Output the [X, Y] coordinate of the center of the cell containing the given text.  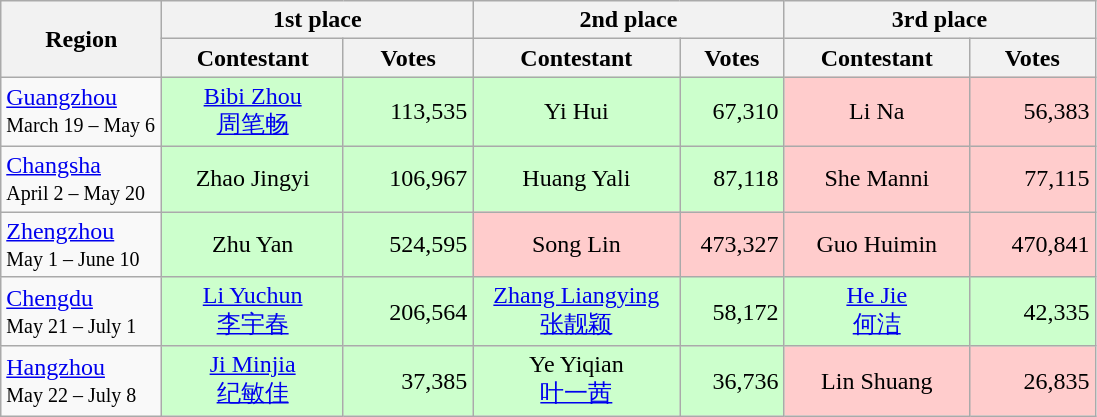
ChengduMay 21 – July 1 [82, 312]
Song Lin [576, 244]
206,564 [408, 312]
42,335 [1032, 312]
1st place [318, 20]
87,118 [732, 178]
Ye Yiqian叶一茜 [576, 381]
Yi Hui [576, 112]
470,841 [1032, 244]
Li Yuchun李宇春 [253, 312]
Ji Minjia纪敏佳 [253, 381]
77,115 [1032, 178]
ZhengzhouMay 1 – June 10 [82, 244]
36,736 [732, 381]
Zhao Jingyi [253, 178]
Bibi Zhou周笔畅 [253, 112]
Guo Huimin [877, 244]
26,835 [1032, 381]
She Manni [877, 178]
473,327 [732, 244]
ChangshaApril 2 – May 20 [82, 178]
58,172 [732, 312]
3rd place [940, 20]
Huang Yali [576, 178]
Region [82, 39]
Zhang Liangying张靓颖 [576, 312]
106,967 [408, 178]
56,383 [1032, 112]
HangzhouMay 22 – July 8 [82, 381]
GuangzhouMarch 19 – May 6 [82, 112]
67,310 [732, 112]
Zhu Yan [253, 244]
He Jie何洁 [877, 312]
Li Na [877, 112]
Lin Shuang [877, 381]
37,385 [408, 381]
2nd place [628, 20]
524,595 [408, 244]
113,535 [408, 112]
